Return (x, y) of the center of cell containing provided text 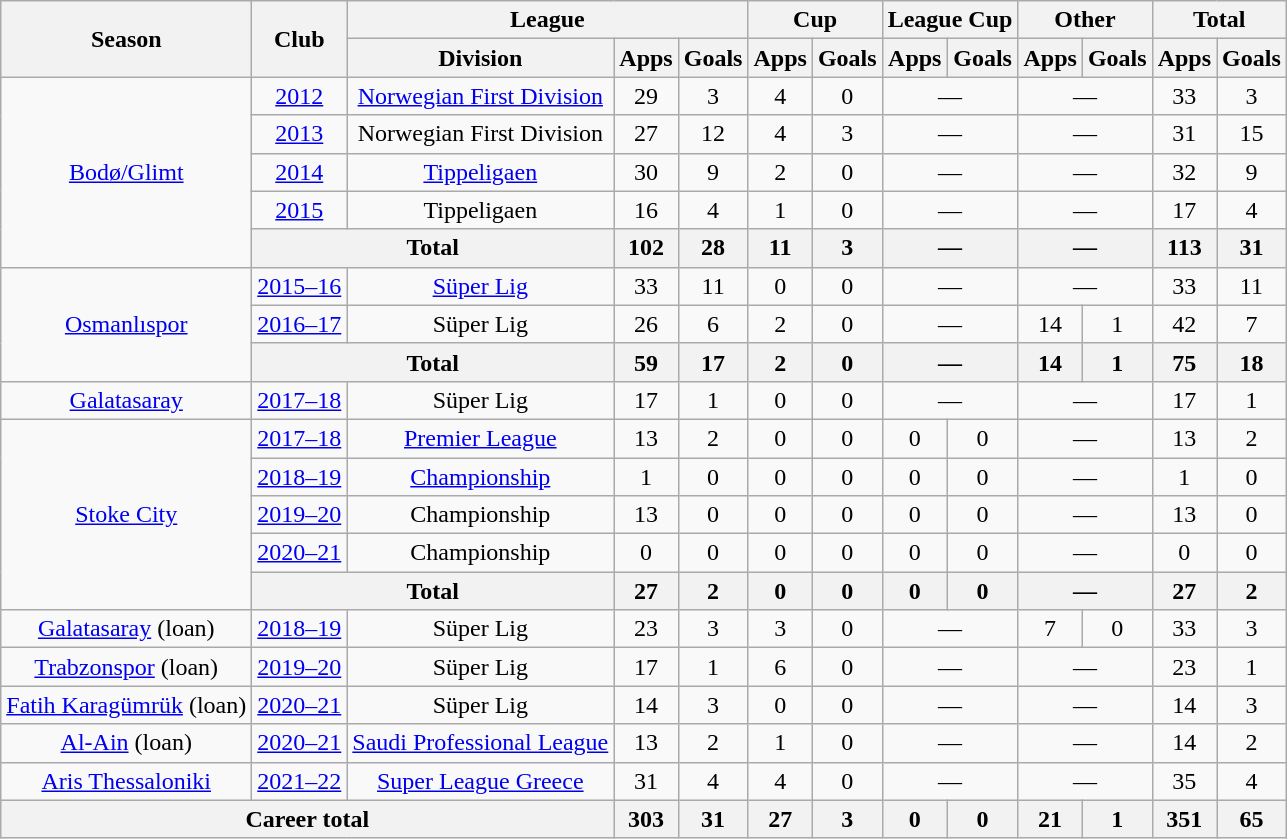
2015–16 (300, 286)
League (548, 20)
Saudi Professional League (480, 743)
Osmanlıspor (126, 324)
Stoke City (126, 514)
21 (1050, 819)
2015 (300, 210)
2012 (300, 96)
32 (1184, 172)
28 (713, 248)
Super League Greece (480, 781)
65 (1252, 819)
Season (126, 39)
30 (646, 172)
303 (646, 819)
Cup (815, 20)
35 (1184, 781)
2014 (300, 172)
2013 (300, 134)
12 (713, 134)
Galatasaray (126, 400)
2016–17 (300, 324)
Trabzonspor (loan) (126, 667)
Other (1085, 20)
15 (1252, 134)
26 (646, 324)
Fatih Karagümrük (loan) (126, 705)
113 (1184, 248)
29 (646, 96)
Aris Thessaloniki (126, 781)
42 (1184, 324)
59 (646, 362)
16 (646, 210)
Premier League (480, 438)
Club (300, 39)
Career total (308, 819)
League Cup (950, 20)
Bodø/Glimt (126, 172)
Division (480, 58)
75 (1184, 362)
Galatasaray (loan) (126, 629)
102 (646, 248)
Al-Ain (loan) (126, 743)
2021–22 (300, 781)
18 (1252, 362)
351 (1184, 819)
